Search for the cell housing the specified text and yield its (X, Y) center coordinate. 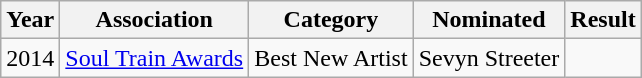
Nominated (489, 20)
Best New Artist (331, 58)
Sevyn Streeter (489, 58)
Result (603, 20)
Year (30, 20)
Association (154, 20)
Soul Train Awards (154, 58)
2014 (30, 58)
Category (331, 20)
